Capture the cell that displays the provided text and extract its [x, y] central coordinate. 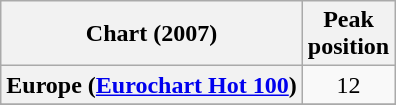
12 [348, 85]
Europe (Eurochart Hot 100) [152, 85]
Chart (2007) [152, 34]
Peakposition [348, 34]
